Find where the given text appears and provide that cell's center as (x, y) coordinate. 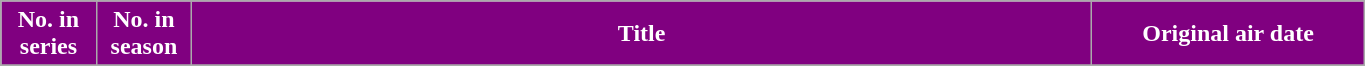
Original air date (1228, 34)
Title (642, 34)
No. inseries (48, 34)
No. inseason (144, 34)
